Determine the (X, Y) coordinate at the center of the cell enclosing the given text.  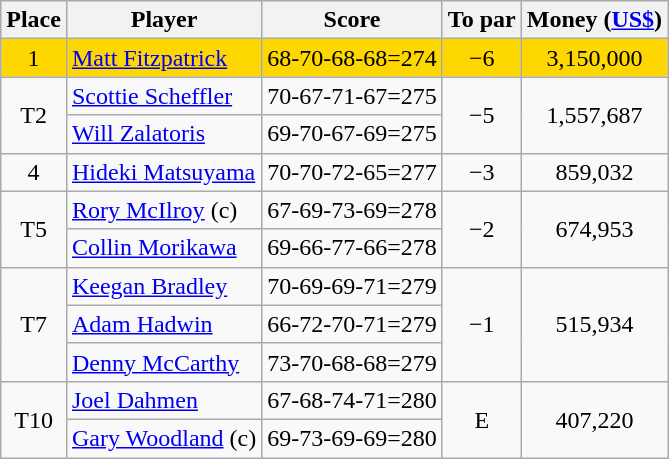
Joel Dahmen (164, 400)
1,557,687 (594, 115)
E (482, 419)
70-69-69-71=279 (352, 286)
T5 (34, 229)
Will Zalatoris (164, 134)
−1 (482, 324)
515,934 (594, 324)
67-68-74-71=280 (352, 400)
T10 (34, 419)
−5 (482, 115)
859,032 (594, 172)
Money (US$) (594, 20)
Place (34, 20)
−2 (482, 229)
Gary Woodland (c) (164, 438)
674,953 (594, 229)
Collin Morikawa (164, 248)
Hideki Matsuyama (164, 172)
T2 (34, 115)
73-70-68-68=279 (352, 362)
Denny McCarthy (164, 362)
407,220 (594, 419)
T7 (34, 324)
70-70-72-65=277 (352, 172)
Scottie Scheffler (164, 96)
69-73-69-69=280 (352, 438)
70-67-71-67=275 (352, 96)
Keegan Bradley (164, 286)
−6 (482, 58)
Player (164, 20)
Matt Fitzpatrick (164, 58)
66-72-70-71=279 (352, 324)
3,150,000 (594, 58)
68-70-68-68=274 (352, 58)
67-69-73-69=278 (352, 210)
Score (352, 20)
69-70-67-69=275 (352, 134)
To par (482, 20)
4 (34, 172)
−3 (482, 172)
Adam Hadwin (164, 324)
Rory McIlroy (c) (164, 210)
1 (34, 58)
69-66-77-66=278 (352, 248)
